Scan for the cell matching the given text and deliver its (x, y) coordinate at center. 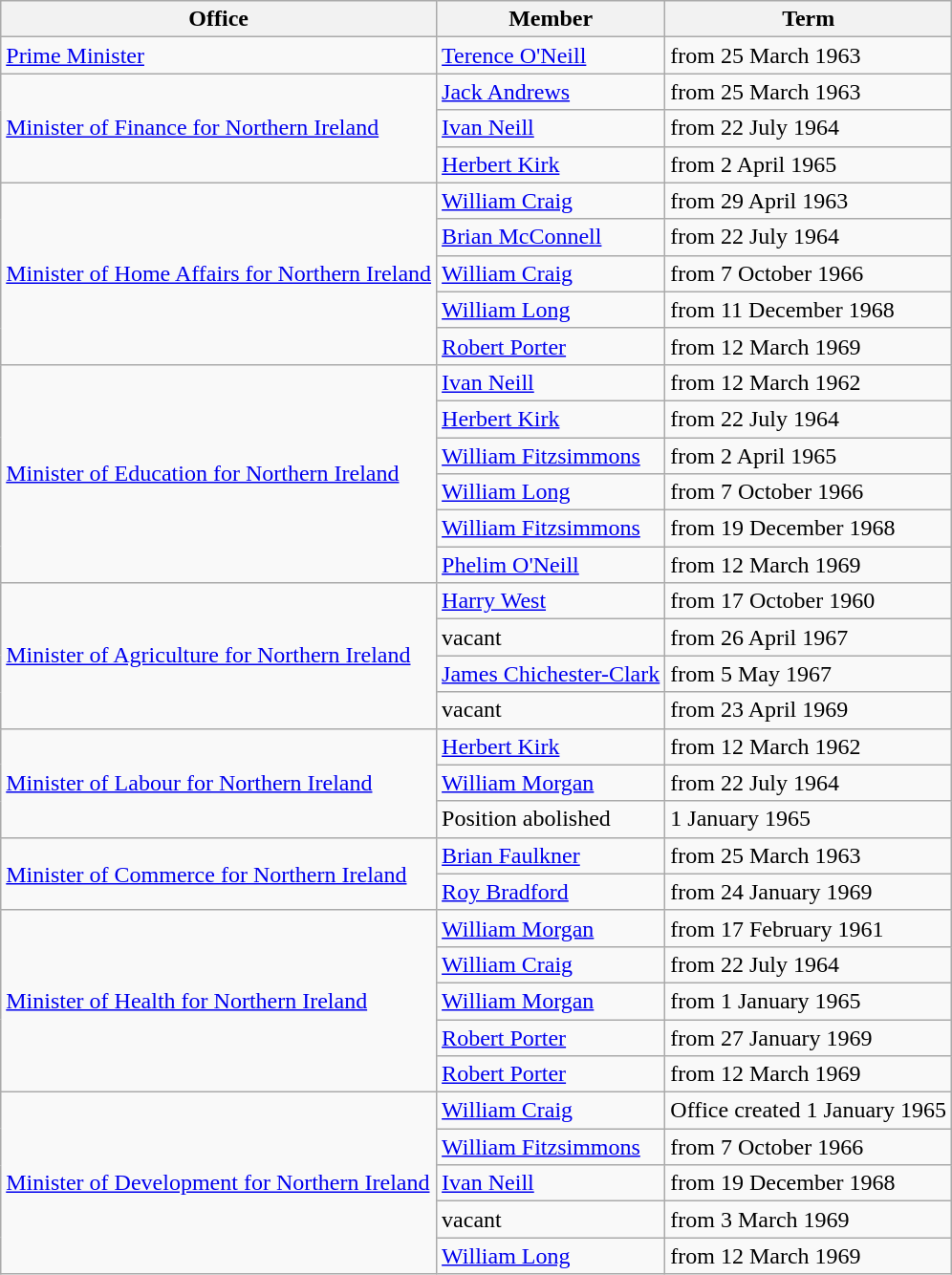
Harry West (551, 601)
Jack Andrews (551, 92)
from 17 February 1961 (809, 928)
from 27 January 1969 (809, 1037)
Position abolished (551, 819)
from 23 April 1969 (809, 710)
from 11 December 1968 (809, 310)
Term (809, 19)
Minister of Agriculture for Northern Ireland (219, 656)
James Chichester-Clark (551, 674)
Minister of Health for Northern Ireland (219, 1001)
Office (219, 19)
Minister of Home Affairs for Northern Ireland (219, 273)
Phelim O'Neill (551, 565)
from 3 March 1969 (809, 1220)
from 29 April 1963 (809, 201)
Prime Minister (219, 55)
from 24 January 1969 (809, 892)
from 26 April 1967 (809, 637)
from 17 October 1960 (809, 601)
Minister of Commerce for Northern Ireland (219, 874)
Brian Faulkner (551, 855)
Minister of Development for Northern Ireland (219, 1183)
Brian McConnell (551, 237)
Member (551, 19)
1 January 1965 (809, 819)
Office created 1 January 1965 (809, 1111)
Minister of Finance for Northern Ireland (219, 128)
Roy Bradford (551, 892)
Terence O'Neill (551, 55)
from 1 January 1965 (809, 1001)
Minister of Education for Northern Ireland (219, 473)
from 5 May 1967 (809, 674)
Minister of Labour for Northern Ireland (219, 783)
